Return the [X, Y] coordinate for the center point of the cell that contains the specified text.  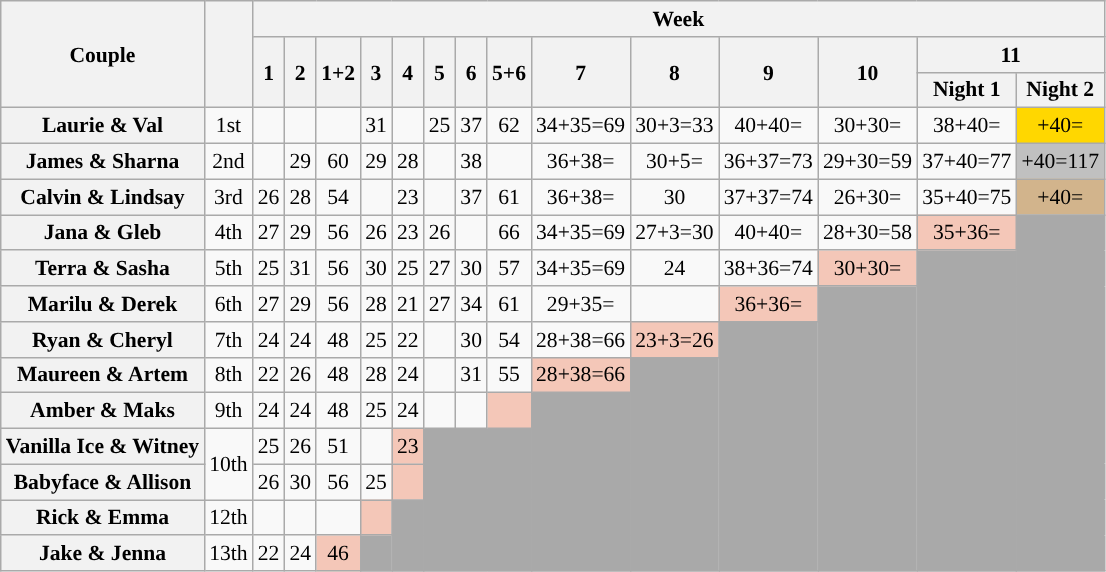
38+40= [966, 126]
55 [509, 375]
6th [228, 304]
7 [580, 72]
23+3=26 [674, 340]
1st [228, 126]
1 [269, 72]
Couple [102, 54]
12th [228, 518]
36+36= [768, 304]
38+36=74 [768, 269]
Calvin & Lindsay [102, 197]
6 [471, 72]
4 [408, 72]
26+30= [868, 197]
66 [509, 233]
+40=117 [1060, 162]
51 [338, 447]
10th [228, 464]
8 [674, 72]
Night 1 [966, 90]
2 [300, 72]
Amber & Maks [102, 411]
34 [471, 304]
Ryan & Cheryl [102, 340]
7th [228, 340]
27+3=30 [674, 233]
11 [1010, 55]
37+37=74 [768, 197]
35+40=75 [966, 197]
Vanilla Ice & Witney [102, 447]
29+35= [580, 304]
Jake & Jenna [102, 554]
James & Sharna [102, 162]
Night 2 [1060, 90]
21 [408, 304]
30+5= [674, 162]
2nd [228, 162]
8th [228, 375]
36+37=73 [768, 162]
57 [509, 269]
38 [471, 162]
5th [228, 269]
9th [228, 411]
28+30=58 [868, 233]
5 [440, 72]
3rd [228, 197]
62 [509, 126]
13th [228, 554]
60 [338, 162]
5+6 [509, 72]
Laurie & Val [102, 126]
Babyface & Allison [102, 482]
46 [338, 554]
Terra & Sasha [102, 269]
37+40=77 [966, 162]
Jana & Gleb [102, 233]
4th [228, 233]
3 [376, 72]
10 [868, 72]
35+36= [966, 233]
Marilu & Derek [102, 304]
Rick & Emma [102, 518]
1+2 [338, 72]
9 [768, 72]
29+30=59 [868, 162]
Maureen & Artem [102, 375]
30+3=33 [674, 126]
Week [678, 19]
